Scan for the cell matching the given text and deliver its [x, y] coordinate at center. 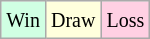
Draw [72, 20]
Win [24, 20]
Loss [126, 20]
